Find where the given text appears and provide that cell's center as (x, y) coordinate. 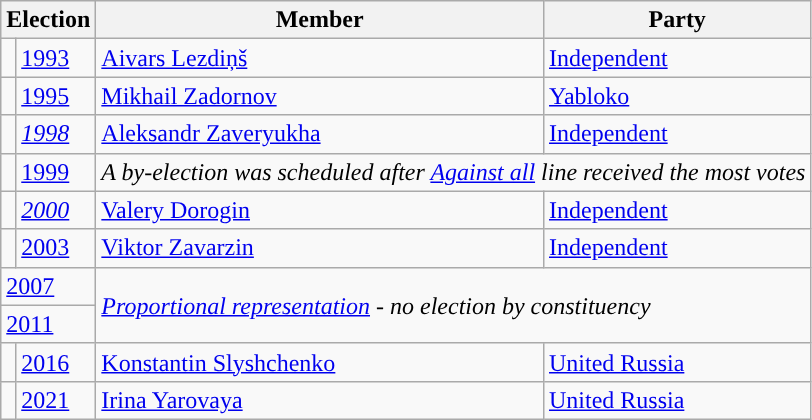
Member (320, 20)
Election (48, 20)
Aleksandr Zaveryukha (320, 134)
2021 (56, 400)
1998 (56, 134)
1999 (56, 172)
Proportional representation - no election by constituency (454, 305)
2016 (56, 362)
Konstantin Slyshchenko (320, 362)
Yabloko (676, 96)
Aivars Lezdiņš (320, 58)
Viktor Zavarzin (320, 248)
1993 (56, 58)
2000 (56, 210)
Mikhail Zadornov (320, 96)
2007 (48, 286)
2011 (48, 324)
Irina Yarovaya (320, 400)
Party (676, 20)
A by-election was scheduled after Against all line received the most votes (454, 172)
Valery Dorogin (320, 210)
2003 (56, 248)
1995 (56, 96)
